Scan for the cell matching the given text and deliver its (X, Y) coordinate at center. 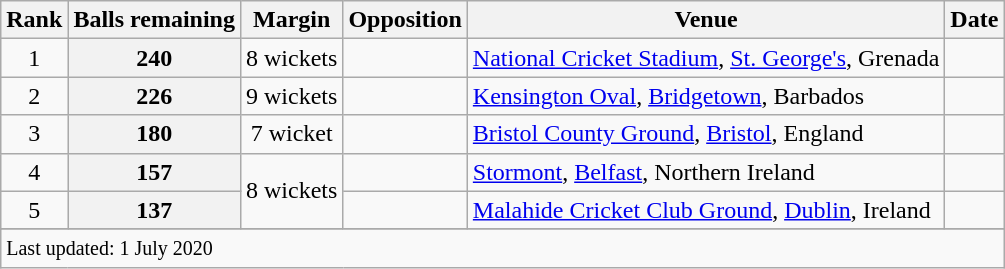
Margin (291, 20)
5 (34, 210)
Last updated: 1 July 2020 (502, 248)
Malahide Cricket Club Ground, Dublin, Ireland (706, 210)
180 (154, 134)
Date (974, 20)
Venue (706, 20)
Opposition (405, 20)
Stormont, Belfast, Northern Ireland (706, 172)
3 (34, 134)
7 wicket (291, 134)
4 (34, 172)
2 (34, 96)
Rank (34, 20)
240 (154, 58)
157 (154, 172)
National Cricket Stadium, St. George's, Grenada (706, 58)
Bristol County Ground, Bristol, England (706, 134)
226 (154, 96)
137 (154, 210)
9 wickets (291, 96)
1 (34, 58)
Balls remaining (154, 20)
Kensington Oval, Bridgetown, Barbados (706, 96)
